From the cell containing the given text, extract its center point as [X, Y] coordinate. 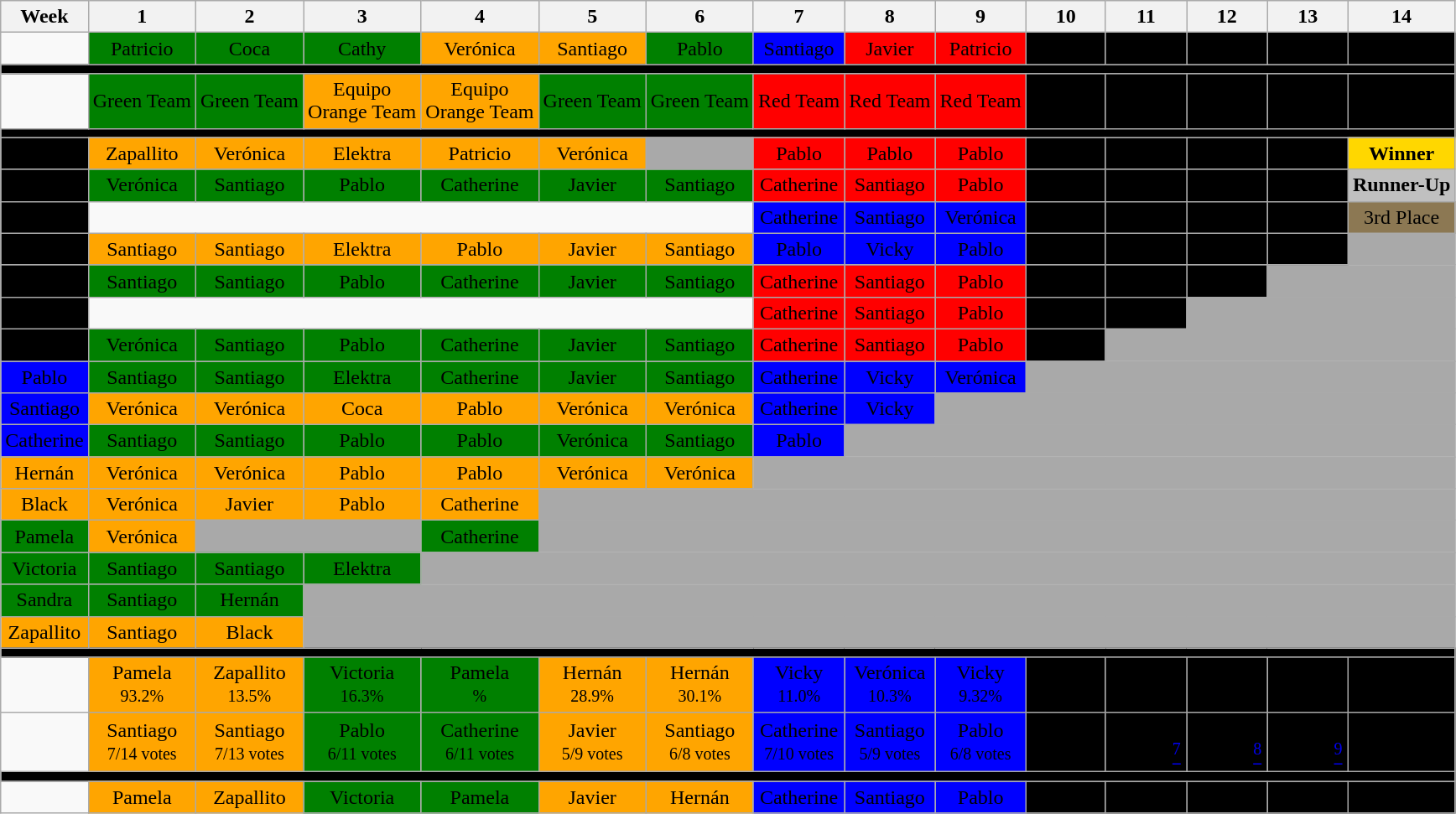
Victoria16.3% [362, 684]
Pablo6/11 votes [362, 742]
Santiago7/14 votes [142, 742]
Coca3/6 votes7 [1146, 742]
4 [480, 17]
1 [142, 17]
7 [798, 17]
Runner-Up [1401, 185]
Marisela% [1146, 684]
5 [592, 17]
8 [890, 17]
Zapallito13.5% [249, 684]
Vicky11.0% [798, 684]
Javier2/5 votes8 [1227, 742]
Santiago7/13 votes [249, 742]
Cathy [362, 49]
11 [1146, 17]
12 [1227, 17]
Winner [1401, 153]
3 [362, 17]
2 [249, 17]
6 [699, 17]
Week [44, 17]
Santiago6/8 votes [699, 742]
3rd Place [1401, 217]
Vicky9.32% [980, 684]
9 [980, 17]
Elektra% [1065, 684]
Hernán28.9% [592, 684]
Pamela% [480, 684]
Sandra [44, 600]
Catherine7/10 votes [798, 742]
Pablo6/8 votes [980, 742]
Patricio% [1227, 684]
Santiago5/9 votes [890, 742]
Javier5/9 votes [592, 742]
13 [1308, 17]
Coca% [1308, 684]
Pamela93.2% [142, 684]
14 [1401, 17]
Verónica10.3% [890, 684]
10 [1065, 17]
Hernán30.1% [699, 684]
Catherine6/11 votes [480, 742]
Verónica2/4 votes9 [1308, 742]
Patricio4/7 votes [1065, 742]
